From the cell containing the given text, extract its center point as (X, Y) coordinate. 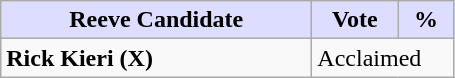
Reeve Candidate (156, 20)
% (426, 20)
Vote (355, 20)
Rick Kieri (X) (156, 58)
Acclaimed (383, 58)
